Identify which cell holds the provided text, then report its (x, y) central coordinate. 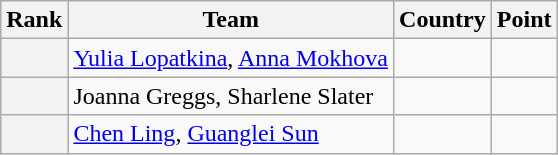
Point (524, 20)
Rank (34, 20)
Team (231, 20)
Chen Ling, Guanglei Sun (231, 134)
Country (443, 20)
Joanna Greggs, Sharlene Slater (231, 96)
Yulia Lopatkina, Anna Mokhova (231, 58)
